Detect which cell encompasses the target text, then output its [x, y] center coordinate. 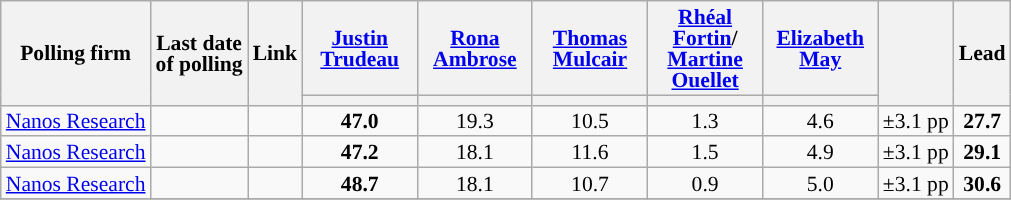
10.7 [590, 184]
Last dateof polling [200, 53]
48.7 [360, 184]
1.5 [706, 152]
27.7 [982, 120]
11.6 [590, 152]
4.6 [820, 120]
47.0 [360, 120]
Thomas Mulcair [590, 48]
Link [276, 53]
5.0 [820, 184]
10.5 [590, 120]
29.1 [982, 152]
Justin Trudeau [360, 48]
Polling firm [76, 53]
Rona Ambrose [474, 48]
0.9 [706, 184]
1.3 [706, 120]
Rhéal Fortin/Martine Ouellet [706, 48]
30.6 [982, 184]
47.2 [360, 152]
Lead [982, 53]
4.9 [820, 152]
Elizabeth May [820, 48]
19.3 [474, 120]
